For the text-containing cell, return its midpoint in (x, y) coordinate format. 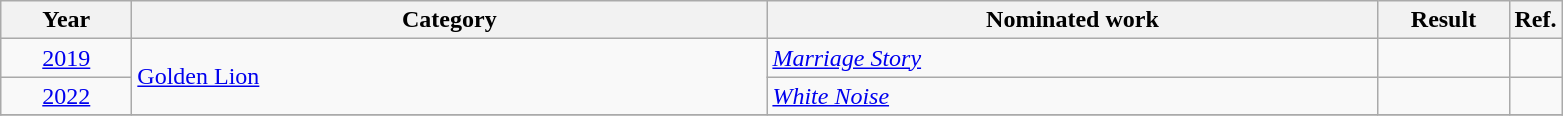
Marriage Story (1072, 58)
Ref. (1536, 20)
Category (450, 20)
Result (1444, 20)
2022 (66, 96)
Nominated work (1072, 20)
Year (66, 20)
White Noise (1072, 96)
2019 (66, 58)
Golden Lion (450, 77)
